Find where the given text appears and provide that cell's center as [X, Y] coordinate. 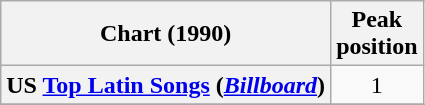
Peakposition [377, 34]
Chart (1990) [166, 34]
1 [377, 85]
US Top Latin Songs (Billboard) [166, 85]
